Provide the (X, Y) coordinate of the cell's center where the given text is located.  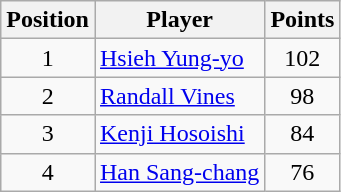
76 (302, 172)
Position (48, 20)
98 (302, 96)
Randall Vines (179, 96)
Points (302, 20)
3 (48, 134)
4 (48, 172)
Kenji Hosoishi (179, 134)
102 (302, 58)
Han Sang-chang (179, 172)
Hsieh Yung-yo (179, 58)
84 (302, 134)
Player (179, 20)
2 (48, 96)
1 (48, 58)
